Identify which cell holds the provided text, then report its (x, y) central coordinate. 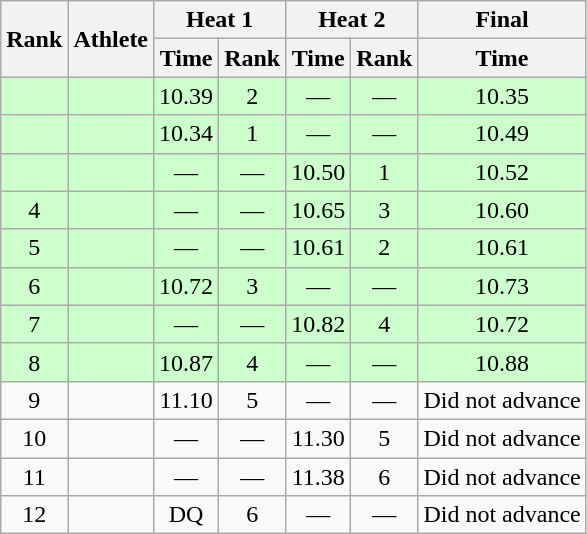
10.82 (318, 324)
12 (34, 515)
10 (34, 438)
10.65 (318, 210)
10.73 (502, 286)
7 (34, 324)
11.10 (186, 400)
10.60 (502, 210)
11 (34, 477)
10.34 (186, 134)
10.50 (318, 172)
Athlete (111, 39)
10.39 (186, 96)
10.35 (502, 96)
Final (502, 20)
9 (34, 400)
Heat 1 (220, 20)
10.87 (186, 362)
8 (34, 362)
11.38 (318, 477)
10.52 (502, 172)
DQ (186, 515)
Heat 2 (352, 20)
11.30 (318, 438)
10.88 (502, 362)
10.49 (502, 134)
